Pinpoint the cell where the given text exists, returning its [x, y] midpoint coordinate. 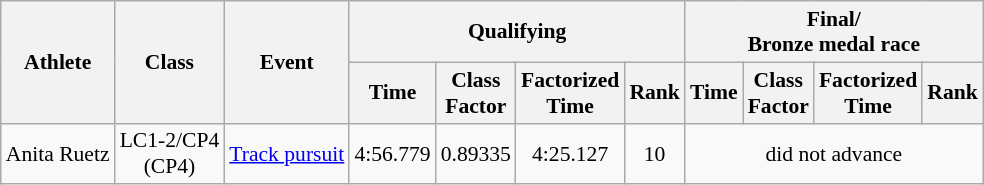
10 [654, 154]
Track pursuit [286, 154]
0.89335 [476, 154]
Class [170, 62]
4:25.127 [570, 154]
Event [286, 62]
did not advance [834, 154]
4:56.779 [392, 154]
Athlete [58, 62]
Qualifying [517, 32]
LC1-2/CP4(CP4) [170, 154]
Final/Bronze medal race [834, 32]
Anita Ruetz [58, 154]
